Identify which cell holds the provided text, then report its (X, Y) central coordinate. 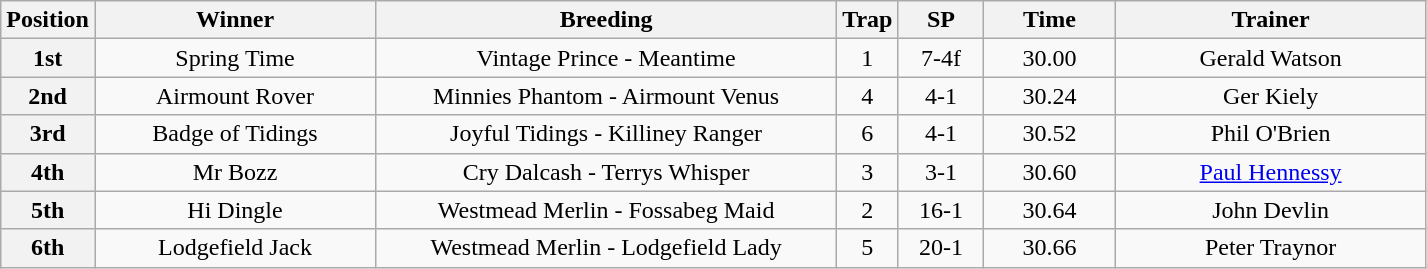
Paul Hennessy (1270, 172)
1st (48, 58)
1 (868, 58)
Mr Bozz (234, 172)
7-4f (941, 58)
Time (1050, 20)
Joyful Tidings - Killiney Ranger (606, 134)
Trainer (1270, 20)
6th (48, 248)
Peter Traynor (1270, 248)
3 (868, 172)
Airmount Rover (234, 96)
4 (868, 96)
5 (868, 248)
30.52 (1050, 134)
Vintage Prince - Meantime (606, 58)
20-1 (941, 248)
Hi Dingle (234, 210)
Trap (868, 20)
30.24 (1050, 96)
John Devlin (1270, 210)
30.60 (1050, 172)
Phil O'Brien (1270, 134)
Westmead Merlin - Lodgefield Lady (606, 248)
16-1 (941, 210)
Minnies Phantom - Airmount Venus (606, 96)
3rd (48, 134)
30.00 (1050, 58)
5th (48, 210)
Position (48, 20)
2nd (48, 96)
Gerald Watson (1270, 58)
Spring Time (234, 58)
30.66 (1050, 248)
Ger Kiely (1270, 96)
Lodgefield Jack (234, 248)
4th (48, 172)
SP (941, 20)
6 (868, 134)
Breeding (606, 20)
30.64 (1050, 210)
Winner (234, 20)
Cry Dalcash - Terrys Whisper (606, 172)
3-1 (941, 172)
Westmead Merlin - Fossabeg Maid (606, 210)
2 (868, 210)
Badge of Tidings (234, 134)
